From the cell containing the given text, extract its center point as [X, Y] coordinate. 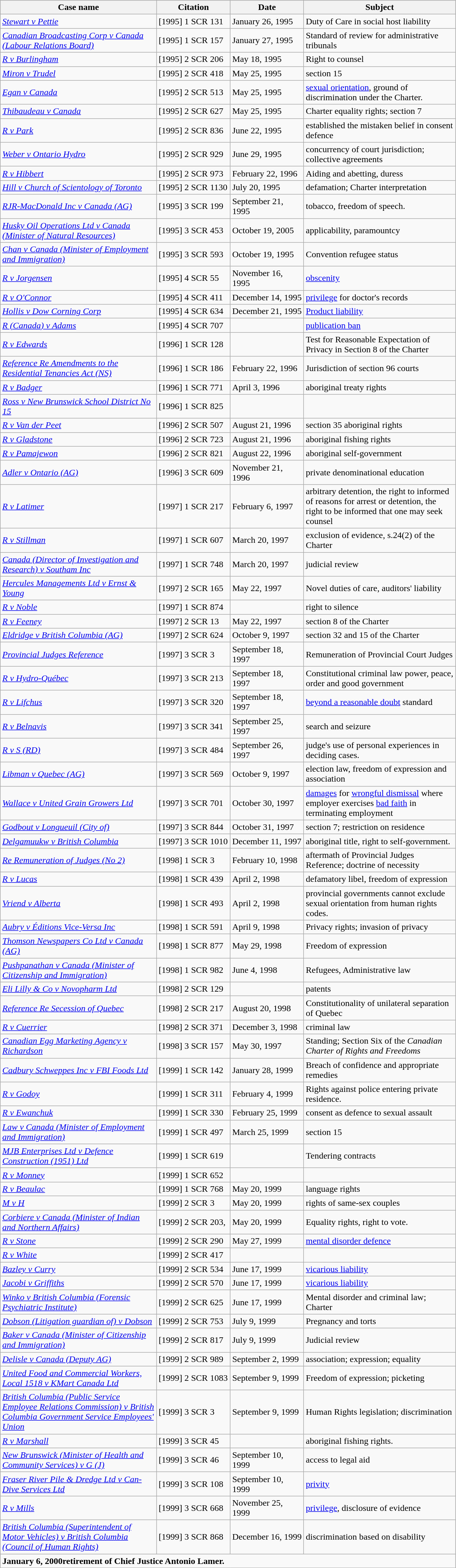
Right to counsel [380, 59]
[1997] 3 SCR 213 [193, 678]
March 25, 1999 [267, 1132]
[1995] 2 SCR 836 [193, 130]
aboriginal treaty rights [380, 387]
[1999] 3 SCR 45 [193, 1441]
R v Edwards [78, 344]
Remuneration of Provincial Court Judges [380, 654]
R v Beaulac [78, 1189]
December 11, 1997 [267, 841]
[1997] 3 SCR 341 [193, 726]
[1995] 2 SCR 1130 [193, 187]
October 31, 1997 [267, 827]
R v Lifchus [78, 702]
arbitrary detention, the right to informed of reasons for arrest or detention, the right to be informed that one may seek counsel [380, 506]
Novel duties of care, auditors' liability [380, 588]
Constitutional criminal law power, peace, order and good government [380, 678]
R v Burlingham [78, 59]
December 3, 1998 [267, 1027]
[1999] 3 SCR 46 [193, 1460]
[1999] 1 SCR 497 [193, 1132]
R v Lucas [78, 879]
R v Pamajewon [78, 453]
R v Belnavis [78, 726]
October 19, 1995 [267, 254]
February 6, 1997 [267, 506]
Eldridge v British Columbia (AG) [78, 635]
publication ban [380, 325]
[1998] 2 SCR 371 [193, 1027]
R v White [78, 1255]
[1995] 2 SCR 206 [193, 59]
Equality rights, right to vote. [380, 1222]
Canadian Egg Marketing Agency v Richardson [78, 1046]
aboriginal fishing rights [380, 439]
[1999] 2 SCR 625 [193, 1302]
May 27, 1999 [267, 1241]
[1996] 1 SCR 771 [193, 387]
Hollis v Dow Corning Corp [78, 311]
Wallace v United Grain Growers Ltd [78, 803]
rights of same-sex couples [380, 1203]
Freedom of expression [380, 946]
[1995] 3 SCR 199 [193, 206]
[1997] 3 SCR 3 [193, 654]
[1998] 1 SCR 439 [193, 879]
Canadian Broadcasting Corp v Canada (Labour Relations Board) [78, 41]
[1999] 2 SCR 1083 [193, 1378]
[1996] 3 SCR 609 [193, 472]
criminal law [380, 1027]
[1999] 2 SCR 290 [193, 1241]
January 27, 1995 [267, 41]
February 10, 1998 [267, 860]
judicial review [380, 564]
defamatory libel, freedom of expression [380, 879]
[1998] 1 SCR 591 [193, 927]
Dobson (Litigation guardian of) v Dobson [78, 1321]
British Columbia (Public Service Employee Relations Commission) v British Columbia Government Service Employees' Union [78, 1412]
damages for wrongful dismissal where employer exercises bad faith in terminating employment [380, 803]
Fraser River Pile & Dredge Ltd v Can-Dive Services Ltd [78, 1484]
September 21, 1995 [267, 206]
[1995] 4 SCR 55 [193, 279]
[1999] 1 SCR 652 [193, 1175]
language rights [380, 1189]
[1999] 2 SCR 417 [193, 1255]
[1999] 1 SCR 330 [193, 1113]
[1999] 2 SCR 753 [193, 1321]
Winko v British Columbia (Forensic Psychiatric Institute) [78, 1302]
[1998] 1 SCR 493 [193, 903]
[1997] 3 SCR 1010 [193, 841]
R v Park [78, 130]
Convention refugee status [380, 254]
[1997] 1 SCR 217 [193, 506]
Re Remuneration of Judges (No 2) [78, 860]
Privacy rights; invasion of privacy [380, 927]
Charter equality rights; section 7 [380, 111]
[1999] 1 SCR 619 [193, 1156]
Date [267, 7]
[1999] 3 SCR 668 [193, 1508]
election law, freedom of expression and association [380, 774]
Godbout v Longueuil (City of) [78, 827]
Mental disorder and criminal law; Charter [380, 1302]
Provincial Judges Reference [78, 654]
privity [380, 1484]
R v S (RD) [78, 750]
[1996] 1 SCR 186 [193, 369]
aboriginal self-government [380, 453]
November 25, 1999 [267, 1508]
May 18, 1995 [267, 59]
Human Rights legislation; discrimination [380, 1412]
[1998] 2 SCR 217 [193, 1008]
September 25, 1997 [267, 726]
[1999] 3 SCR 108 [193, 1484]
Refugees, Administrative law [380, 970]
aftermath of Provincial Judges Reference; doctrine of necessity [380, 860]
United Food and Commercial Workers, Local 1518 v KMart Canada Ltd [78, 1378]
section 32 and 15 of the Charter [380, 635]
R v Monney [78, 1175]
Vriend v Alberta [78, 903]
August 22, 1996 [267, 453]
mental disorder defence [380, 1241]
Jurisdiction of section 96 courts [380, 369]
Judicial review [380, 1340]
Pushpanathan v Canada (Minister of Citizenship and Immigration) [78, 970]
R v Cuerrier [78, 1027]
Aubry v Éditions Vice-Versa Inc [78, 927]
December 16, 1999 [267, 1537]
[1999] 3 SCR 868 [193, 1537]
[1997] 1 SCR 874 [193, 607]
Canada (Director of Investigation and Research) v Southam Inc [78, 564]
R v Van der Peet [78, 425]
[1995] 4 SCR 411 [193, 297]
[1995] 3 SCR 453 [193, 230]
[1998] 3 SCR 157 [193, 1046]
July 20, 1995 [267, 187]
MJB Enterprises Ltd v Defence Construction (1951) Ltd [78, 1156]
R v Marshall [78, 1441]
Rights against police entering private residence. [380, 1094]
[1995] 3 SCR 593 [193, 254]
Delgamuukw v British Columbia [78, 841]
R v Badger [78, 387]
April 9, 1998 [267, 927]
applicability, paramountcy [380, 230]
[1998] 1 SCR 3 [193, 860]
Tendering contracts [380, 1156]
R v Jorgensen [78, 279]
aboriginal fishing rights. [380, 1441]
December 14, 1995 [267, 297]
[1997] 3 SCR 844 [193, 827]
provincial governments cannot exclude sexual orientation from human rights codes. [380, 903]
[1996] 2 SCR 507 [193, 425]
[1997] 2 SCR 624 [193, 635]
Reference Re Secession of Quebec [78, 1008]
R v Latimer [78, 506]
R v Stone [78, 1241]
October 30, 1997 [267, 803]
Jacobi v Griffiths [78, 1283]
Test for Reasonable Expectation of Privacy in Section 8 of the Charter [380, 344]
R v Hibbert [78, 173]
April 3, 1996 [267, 387]
obscenity [380, 279]
[1997] 1 SCR 748 [193, 564]
[1995] 2 SCR 973 [193, 173]
R v O'Connor [78, 297]
consent as defence to sexual assault [380, 1113]
[1995] 2 SCR 418 [193, 73]
January 26, 1995 [267, 21]
British Columbia (Superintendent of Motor Vehicles) v British Columbia (Council of Human Rights) [78, 1537]
[1995] 2 SCR 513 [193, 92]
May 30, 1997 [267, 1046]
concurrency of court jurisdiction; collective agreements [380, 154]
Stewart v Pettie [78, 21]
January 6, 2000retirement of Chief Justice Antonio Lamer. [228, 1561]
R v Godoy [78, 1094]
Aiding and abetting, duress [380, 173]
patents [380, 989]
Product liability [380, 311]
M v H [78, 1203]
Weber v Ontario Hydro [78, 154]
[1999] 1 SCR 311 [193, 1094]
[1999] 2 SCR 534 [193, 1269]
August 20, 1998 [267, 1008]
November 16, 1995 [267, 279]
R v Gladstone [78, 439]
[1995] 2 SCR 627 [193, 111]
Case name [78, 7]
[1997] 1 SCR 607 [193, 540]
[1996] 1 SCR 128 [193, 344]
[1997] 3 SCR 569 [193, 774]
[1996] 2 SCR 821 [193, 453]
[1999] 2 SCR 3 [193, 1203]
[1999] 2 SCR 989 [193, 1359]
Citation [193, 7]
R v Stillman [78, 540]
[1999] 2 SCR 570 [193, 1283]
defamation; Charter interpretation [380, 187]
January 28, 1999 [267, 1070]
[1999] 1 SCR 768 [193, 1189]
[1995] 4 SCR 707 [193, 325]
[1999] 3 SCR 3 [193, 1412]
R v Feeney [78, 621]
June 29, 1995 [267, 154]
section 7; restriction on residence [380, 827]
Ross v New Brunswick School District No 15 [78, 406]
[1996] 1 SCR 825 [193, 406]
Breach of confidence and appropriate remedies [380, 1070]
Freedom of expression; picketing [380, 1378]
R v Ewanchuk [78, 1113]
beyond a reasonable doubt standard [380, 702]
RJR-MacDonald Inc v Canada (AG) [78, 206]
[1997] 3 SCR 701 [193, 803]
[1997] 2 SCR 13 [193, 621]
private denominational education [380, 472]
[1995] 2 SCR 929 [193, 154]
[1996] 2 SCR 723 [193, 439]
association; expression; equality [380, 1359]
Pregnancy and torts [380, 1321]
right to silence [380, 607]
[1995] 1 SCR 131 [193, 21]
sexual orientation, ground of discrimination under the Charter. [380, 92]
access to legal aid [380, 1460]
June 4, 1998 [267, 970]
Adler v Ontario (AG) [78, 472]
Law v Canada (Minister of Employment and Immigration) [78, 1132]
section 35 aboriginal rights [380, 425]
February 4, 1999 [267, 1094]
Constitutionality of unilateral separation of Quebec [380, 1008]
New Brunswick (Minister of Health and Community Services) v G (J) [78, 1460]
aboriginal title, right to self-government. [380, 841]
R v Noble [78, 607]
December 21, 1995 [267, 311]
Hill v Church of Scientology of Toronto [78, 187]
[1999] 2 SCR 203, [193, 1222]
search and seizure [380, 726]
R v Hydro-Québec [78, 678]
Duty of Care in social host liability [380, 21]
[1999] 2 SCR 817 [193, 1340]
Standing; Section Six of the Canadian Charter of Rights and Freedoms [380, 1046]
[1998] 1 SCR 877 [193, 946]
September 2, 1999 [267, 1359]
[1995] 4 SCR 634 [193, 311]
[1998] 1 SCR 982 [193, 970]
Baker v Canada (Minister of Citizenship and Immigration) [78, 1340]
September 26, 1997 [267, 750]
Hercules Managements Ltd v Ernst & Young [78, 588]
Egan v Canada [78, 92]
June 22, 1995 [267, 130]
October 19, 2005 [267, 230]
Corbiere v Canada (Minister of Indian and Northern Affairs) [78, 1222]
[1997] 3 SCR 484 [193, 750]
May 29, 1998 [267, 946]
November 21, 1996 [267, 472]
R (Canada) v Adams [78, 325]
[1997] 2 SCR 165 [193, 588]
privilege, disclosure of evidence [380, 1508]
February 25, 1999 [267, 1113]
[1999] 1 SCR 142 [193, 1070]
judge's use of personal experiences in deciding cases. [380, 750]
exclusion of evidence, s.24(2) of the Charter [380, 540]
[1998] 2 SCR 129 [193, 989]
Eli Lilly & Co v Novopharm Ltd [78, 989]
[1997] 3 SCR 320 [193, 702]
Reference Re Amendments to the Residential Tenancies Act (NS) [78, 369]
R v Mills [78, 1508]
Thibaudeau v Canada [78, 111]
Husky Oil Operations Ltd v Canada (Minister of Natural Resources) [78, 230]
Delisle v Canada (Deputy AG) [78, 1359]
[1995] 1 SCR 157 [193, 41]
Cadbury Schweppes Inc v FBI Foods Ltd [78, 1070]
privilege for doctor's records [380, 297]
Thomson Newspapers Co Ltd v Canada (AG) [78, 946]
Standard of review for administrative tribunals [380, 41]
established the mistaken belief in consent defence [380, 130]
Chan v Canada (Minister of Employment and Immigration) [78, 254]
Bazley v Curry [78, 1269]
section 8 of the Charter [380, 621]
discrimination based on disability [380, 1537]
Libman v Quebec (AG) [78, 774]
Subject [380, 7]
Miron v Trudel [78, 73]
tobacco, freedom of speech. [380, 206]
